Locate the cell with the specified text and output its [x, y] center coordinate. 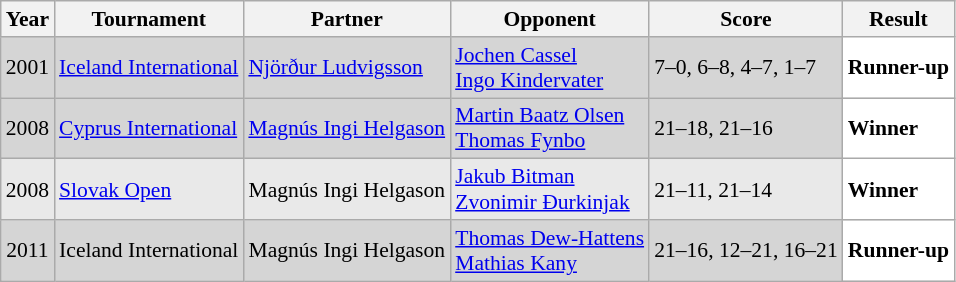
Cyprus International [148, 128]
21–18, 21–16 [746, 128]
Slovak Open [148, 190]
21–16, 12–21, 16–21 [746, 250]
Year [28, 19]
Result [898, 19]
2011 [28, 250]
Tournament [148, 19]
21–11, 21–14 [746, 190]
2001 [28, 68]
7–0, 6–8, 4–7, 1–7 [746, 68]
Thomas Dew-Hattens Mathias Kany [550, 250]
Martin Baatz Olsen Thomas Fynbo [550, 128]
Partner [346, 19]
Jochen Cassel Ingo Kindervater [550, 68]
Opponent [550, 19]
Jakub Bitman Zvonimir Đurkinjak [550, 190]
Score [746, 19]
Njörður Ludvigsson [346, 68]
